Pinpoint the cell where the given text exists, returning its [X, Y] midpoint coordinate. 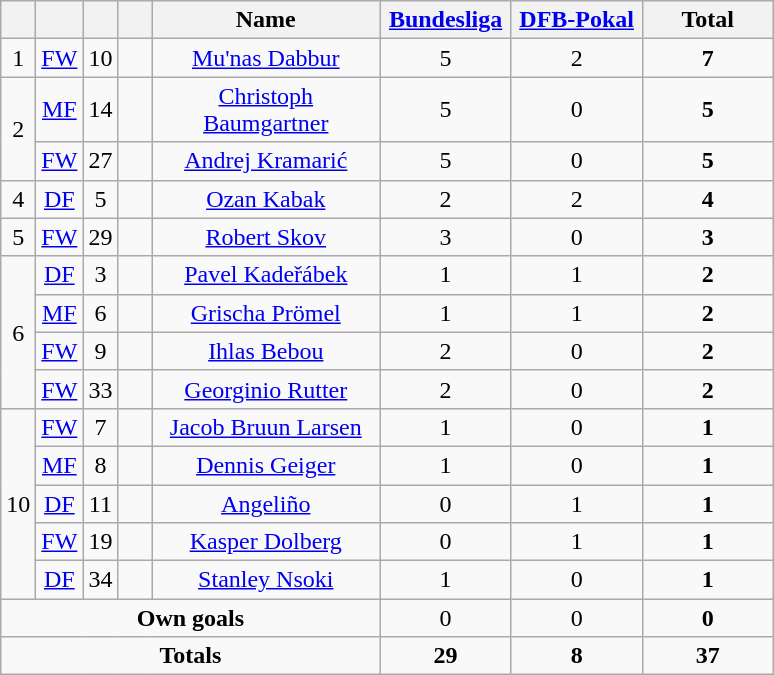
Robert Skov [266, 237]
Ozan Kabak [266, 199]
Bundesliga [446, 20]
Jacob Bruun Larsen [266, 427]
Totals [190, 656]
Grischa Prömel [266, 313]
Kasper Dolberg [266, 542]
Angeliño [266, 503]
Mu'nas Dabbur [266, 58]
Georginio Rutter [266, 389]
Ihlas Bebou [266, 351]
Dennis Geiger [266, 465]
34 [100, 580]
Pavel Kadeřábek [266, 275]
Christoph Baumgartner [266, 110]
Name [266, 20]
Stanley Nsoki [266, 580]
9 [100, 351]
Total [708, 20]
Own goals [190, 618]
33 [100, 389]
14 [100, 110]
11 [100, 503]
DFB-Pokal [576, 20]
19 [100, 542]
27 [100, 161]
Andrej Kramarić [266, 161]
37 [708, 656]
